Extract the [X, Y] coordinate from the center of the cell holding the provided text.  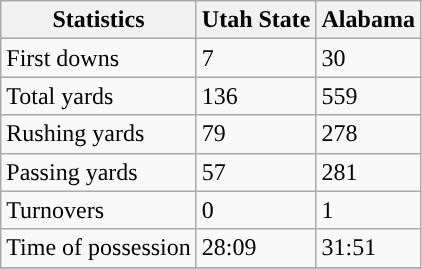
Rushing yards [99, 134]
30 [368, 58]
278 [368, 134]
Time of possession [99, 248]
Total yards [99, 96]
136 [256, 96]
Statistics [99, 20]
7 [256, 58]
79 [256, 134]
Alabama [368, 20]
31:51 [368, 248]
281 [368, 172]
Turnovers [99, 210]
28:09 [256, 248]
57 [256, 172]
Passing yards [99, 172]
0 [256, 210]
First downs [99, 58]
Utah State [256, 20]
1 [368, 210]
559 [368, 96]
